Return [x, y] of the center of cell containing provided text 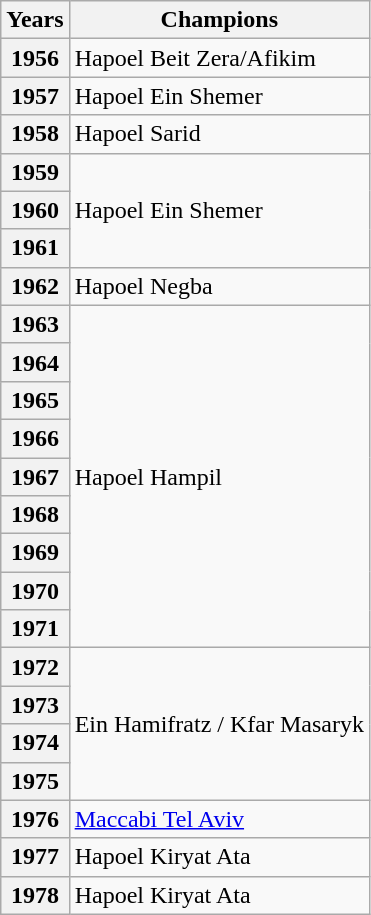
1973 [35, 705]
1968 [35, 515]
1960 [35, 210]
1974 [35, 743]
Hapoel Sarid [219, 134]
1963 [35, 324]
1956 [35, 58]
1962 [35, 286]
Years [35, 20]
1970 [35, 591]
1967 [35, 477]
1961 [35, 248]
1958 [35, 134]
1969 [35, 553]
Hapoel Beit Zera/Afikim [219, 58]
Ein Hamifratz / Kfar Masaryk [219, 724]
Champions [219, 20]
1976 [35, 819]
Maccabi Tel Aviv [219, 819]
1964 [35, 362]
1957 [35, 96]
1972 [35, 667]
1966 [35, 438]
1971 [35, 629]
Hapoel Negba [219, 286]
1978 [35, 895]
Hapoel Hampil [219, 476]
1975 [35, 781]
1965 [35, 400]
1977 [35, 857]
1959 [35, 172]
